Detect which cell encompasses the target text, then output its (X, Y) center coordinate. 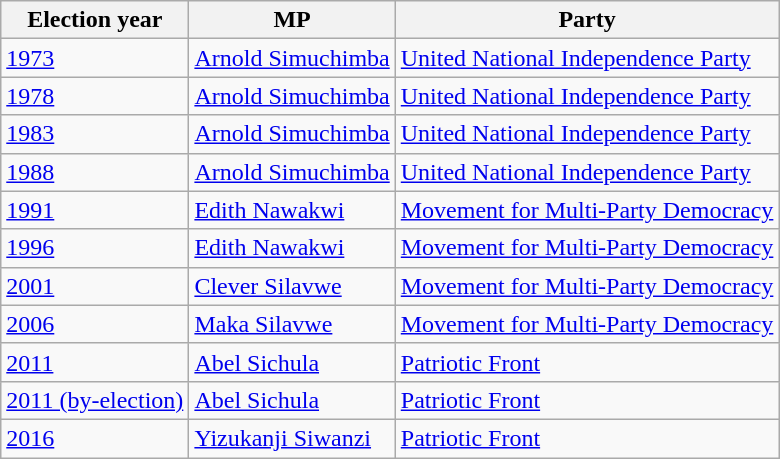
1996 (95, 248)
Clever Silavwe (292, 286)
MP (292, 20)
Election year (95, 20)
2006 (95, 324)
2001 (95, 286)
Maka Silavwe (292, 324)
Yizukanji Siwanzi (292, 438)
2011 (by-election) (95, 400)
Party (587, 20)
1983 (95, 134)
2016 (95, 438)
2011 (95, 362)
1973 (95, 58)
1991 (95, 210)
1988 (95, 172)
1978 (95, 96)
